Provide the (X, Y) coordinate of the cell's center where the given text is located.  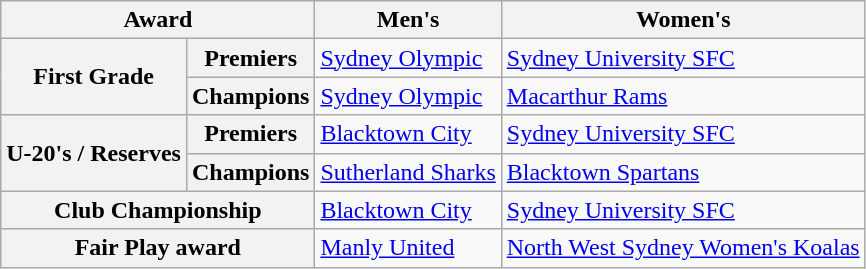
U-20's / Reserves (94, 153)
Manly United (408, 248)
Women's (683, 20)
Macarthur Rams (683, 96)
Blacktown Spartans (683, 172)
Award (158, 20)
Men's (408, 20)
Sutherland Sharks (408, 172)
Fair Play award (158, 248)
First Grade (94, 77)
North West Sydney Women's Koalas (683, 248)
Club Championship (158, 210)
